Determine the [X, Y] coordinate at the center of the cell enclosing the given text.  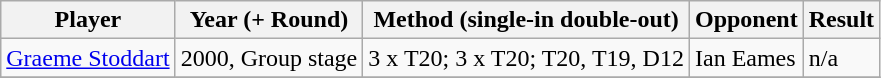
Graeme Stoddart [88, 58]
n/a [841, 58]
Ian Eames [746, 58]
2000, Group stage [269, 58]
Method (single-in double-out) [526, 20]
Opponent [746, 20]
Result [841, 20]
3 x T20; 3 x T20; T20, T19, D12 [526, 58]
Player [88, 20]
Year (+ Round) [269, 20]
